From the cell containing the given text, extract its center point as [X, Y] coordinate. 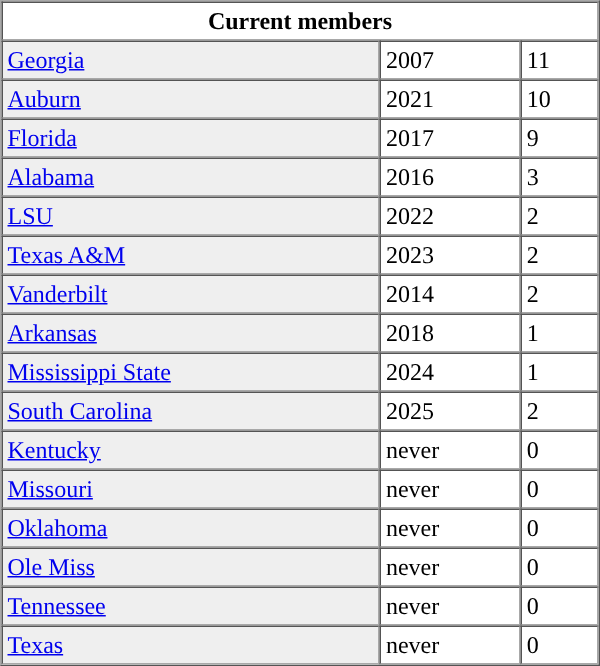
2014 [450, 294]
South Carolina [191, 412]
10 [560, 100]
Oklahoma [191, 528]
2017 [450, 138]
2018 [450, 334]
Tennessee [191, 606]
2023 [450, 256]
2021 [450, 100]
9 [560, 138]
LSU [191, 216]
Vanderbilt [191, 294]
Ole Miss [191, 568]
2025 [450, 412]
Texas A&M [191, 256]
Mississippi State [191, 372]
Current members [300, 22]
2022 [450, 216]
3 [560, 178]
Georgia [191, 60]
2016 [450, 178]
Arkansas [191, 334]
11 [560, 60]
Alabama [191, 178]
Auburn [191, 100]
Florida [191, 138]
2024 [450, 372]
Kentucky [191, 450]
2007 [450, 60]
Missouri [191, 490]
Texas [191, 646]
